Return the [x, y] coordinate for the center point of the cell that contains the specified text.  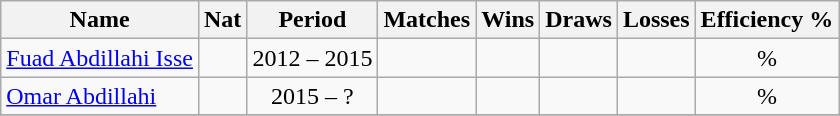
Period [312, 20]
2012 – 2015 [312, 58]
Nat [222, 20]
Losses [656, 20]
Name [100, 20]
Efficiency % [767, 20]
Wins [508, 20]
2015 – ? [312, 96]
Draws [579, 20]
Fuad Abdillahi Isse [100, 58]
Matches [427, 20]
Omar Abdillahi [100, 96]
